For the text-containing cell, return its midpoint in [X, Y] coordinate format. 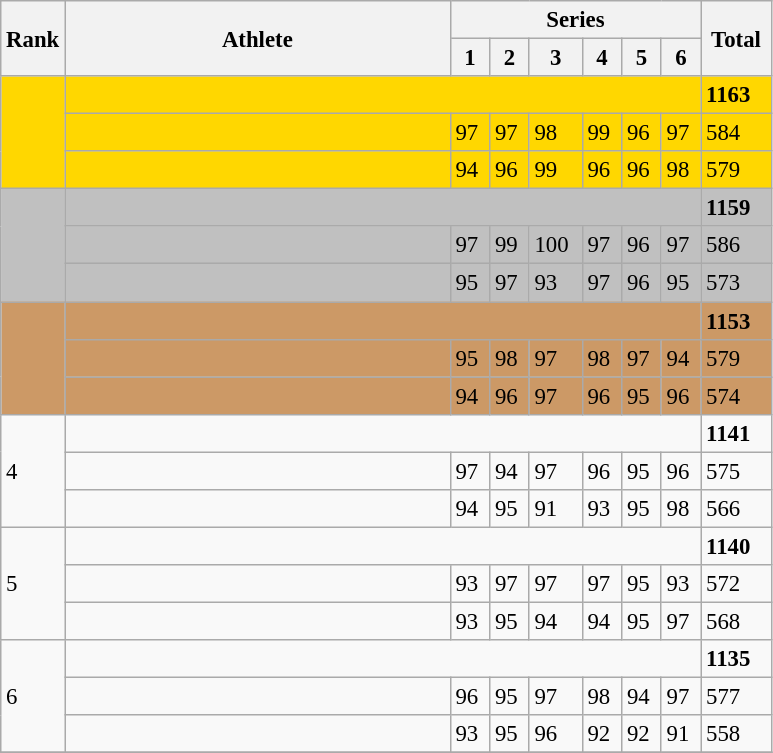
Athlete [258, 38]
572 [736, 584]
577 [736, 697]
1153 [736, 321]
3 [556, 58]
566 [736, 509]
575 [736, 471]
558 [736, 734]
568 [736, 621]
100 [556, 245]
1159 [736, 208]
1 [470, 58]
584 [736, 133]
1135 [736, 659]
574 [736, 396]
1163 [736, 95]
1141 [736, 433]
Total [736, 38]
2 [510, 58]
Rank [33, 38]
586 [736, 245]
573 [736, 283]
1140 [736, 546]
Series [576, 20]
